From the cell containing the given text, extract its center point as (x, y) coordinate. 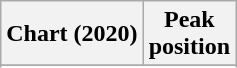
Chart (2020) (72, 34)
Peakposition (189, 34)
